Scan for the cell matching the given text and deliver its [x, y] coordinate at center. 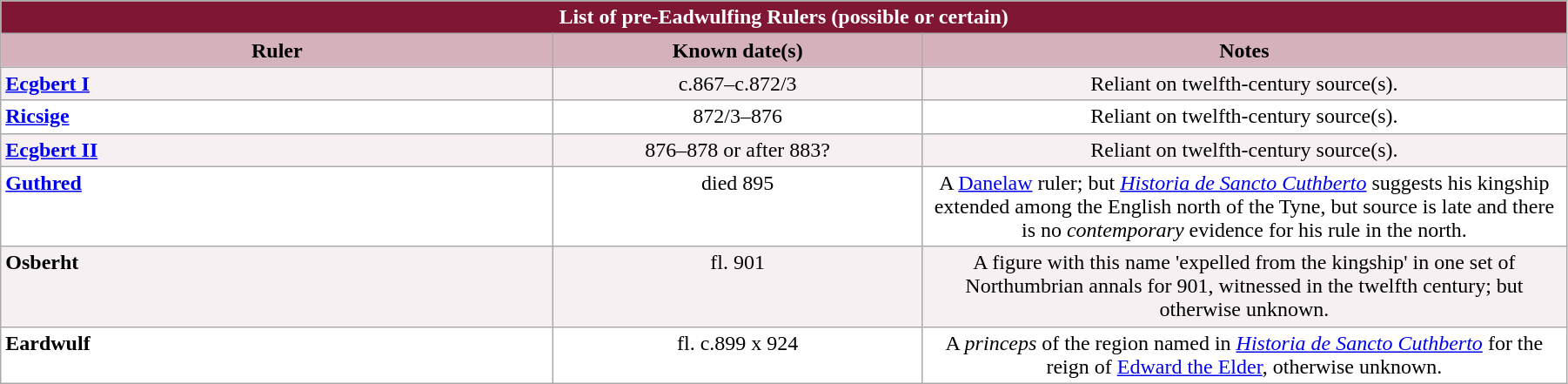
Known date(s) [738, 51]
Ricsige [277, 117]
Ruler [277, 51]
A princeps of the region named in Historia de Sancto Cuthberto for the reign of Edward the Elder, otherwise unknown. [1244, 355]
c.867–c.872/3 [738, 84]
Osberht [277, 286]
Eardwulf [277, 355]
List of pre-Eadwulfing Rulers (possible or certain) [784, 17]
Guthred [277, 206]
872/3–876 [738, 117]
Notes [1244, 51]
Ecgbert II [277, 150]
fl. c.899 x 924 [738, 355]
fl. 901 [738, 286]
died 895 [738, 206]
876–878 or after 883? [738, 150]
Ecgbert I [277, 84]
